Extract the [X, Y] coordinate from the center of the cell holding the provided text.  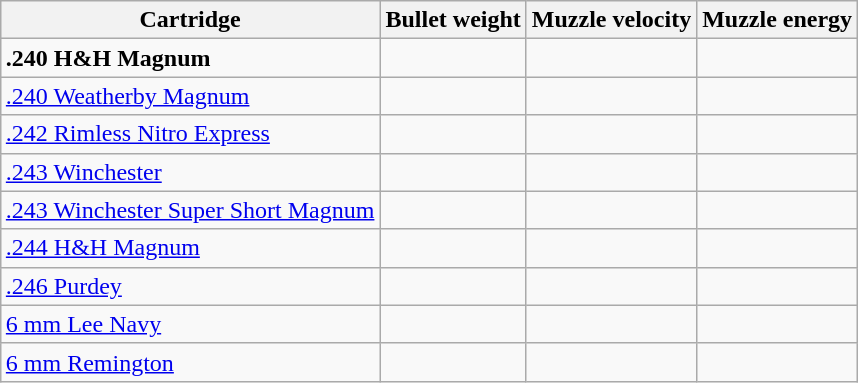
.240 Weatherby Magnum [190, 96]
Muzzle velocity [611, 20]
.244 H&H Magnum [190, 248]
Muzzle energy [778, 20]
.243 Winchester Super Short Magnum [190, 210]
6 mm Remington [190, 362]
.246 Purdey [190, 286]
Cartridge [190, 20]
.240 H&H Magnum [190, 58]
.243 Winchester [190, 172]
Bullet weight [453, 20]
6 mm Lee Navy [190, 324]
.242 Rimless Nitro Express [190, 134]
